From the cell containing the given text, extract its center point as (x, y) coordinate. 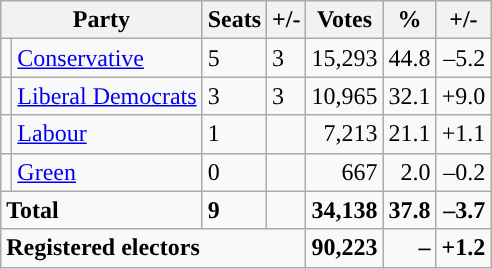
+9.0 (464, 96)
667 (344, 172)
37.8 (410, 210)
Votes (344, 20)
Total (102, 210)
5 (234, 58)
2.0 (410, 172)
–0.2 (464, 172)
– (410, 248)
Party (102, 20)
–5.2 (464, 58)
44.8 (410, 58)
% (410, 20)
–3.7 (464, 210)
9 (234, 210)
Liberal Democrats (107, 96)
Registered electors (154, 248)
32.1 (410, 96)
Conservative (107, 58)
+1.2 (464, 248)
21.1 (410, 134)
34,138 (344, 210)
1 (234, 134)
Seats (234, 20)
7,213 (344, 134)
0 (234, 172)
10,965 (344, 96)
90,223 (344, 248)
Labour (107, 134)
+1.1 (464, 134)
Green (107, 172)
15,293 (344, 58)
